Return (x, y) of the center of cell containing provided text 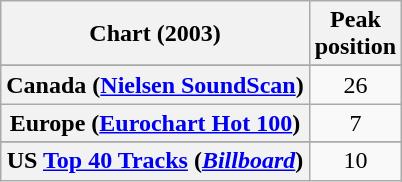
26 (355, 85)
US Top 40 Tracks (Billboard) (155, 161)
Chart (2003) (155, 34)
Europe (Eurochart Hot 100) (155, 123)
10 (355, 161)
7 (355, 123)
Peakposition (355, 34)
Canada (Nielsen SoundScan) (155, 85)
